Return (X, Y) of the center of cell containing provided text 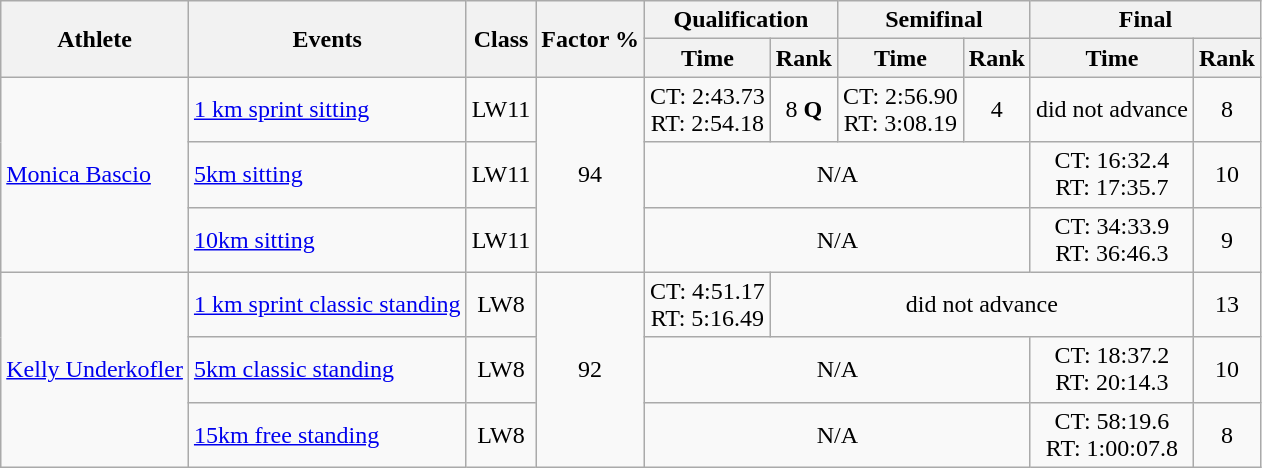
CT: 18:37.2RT: 20:14.3 (1112, 370)
Semifinal (934, 20)
Class (501, 39)
Factor % (590, 39)
Monica Bascio (95, 174)
92 (590, 370)
13 (1226, 304)
4 (996, 110)
9 (1226, 240)
CT: 34:33.9RT: 36:46.3 (1112, 240)
CT: 4:51.17RT: 5:16.49 (707, 304)
Athlete (95, 39)
1 km sprint sitting (327, 110)
CT: 58:19.6RT: 1:00:07.8 (1112, 434)
Final (1145, 20)
10km sitting (327, 240)
Events (327, 39)
5km classic standing (327, 370)
8 Q (804, 110)
CT: 16:32.4RT: 17:35.7 (1112, 174)
1 km sprint classic standing (327, 304)
CT: 2:56.90RT: 3:08.19 (900, 110)
CT: 2:43.73RT: 2:54.18 (707, 110)
Kelly Underkofler (95, 370)
5km sitting (327, 174)
Qualification (740, 20)
94 (590, 174)
15km free standing (327, 434)
